Extract the [X, Y] coordinate from the center of the cell holding the provided text.  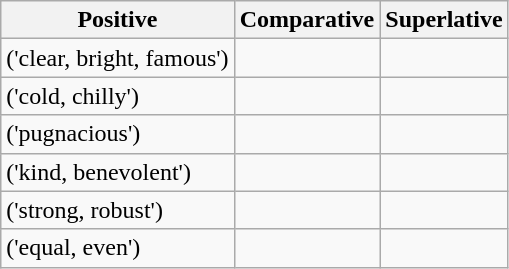
('cold, chilly') [118, 96]
('equal, even') [118, 248]
Superlative [444, 20]
Positive [118, 20]
Comparative [307, 20]
('strong, robust') [118, 210]
('pugnacious') [118, 134]
('kind, benevolent') [118, 172]
('clear, bright, famous') [118, 58]
